Return the [X, Y] coordinate for the center point of the cell that contains the specified text.  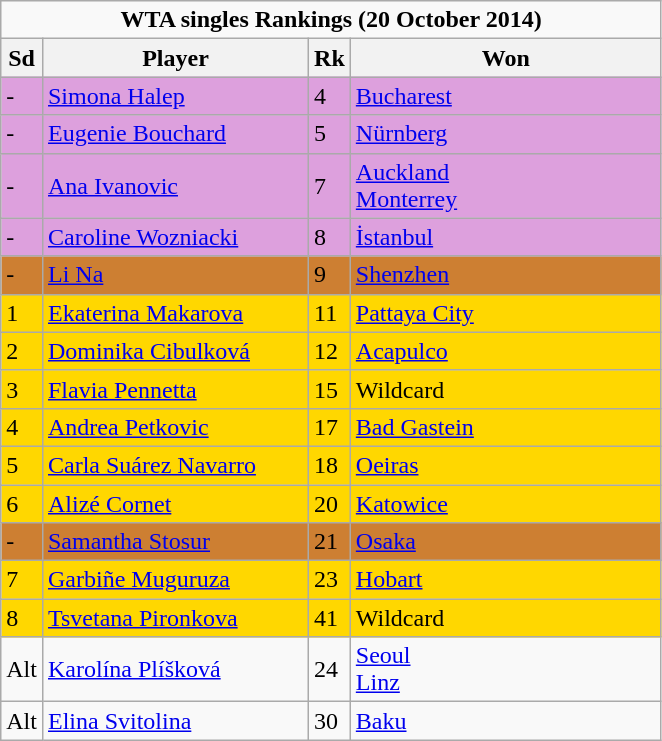
Andrea Petkovic [175, 427]
Simona Halep [175, 96]
WTA singles Rankings (20 October 2014) [332, 20]
18 [330, 465]
Tsvetana Pironkova [175, 618]
Player [175, 58]
20 [330, 503]
Won [506, 58]
Ana Ivanovic [175, 186]
Flavia Pennetta [175, 389]
24 [330, 670]
Oeiras [506, 465]
Nürnberg [506, 134]
Carla Suárez Navarro [175, 465]
Alizé Cornet [175, 503]
Acapulco [506, 351]
11 [330, 313]
3 [22, 389]
Osaka [506, 542]
Seoul Linz [506, 670]
23 [330, 580]
17 [330, 427]
12 [330, 351]
İstanbul [506, 237]
21 [330, 542]
9 [330, 275]
Eugenie Bouchard [175, 134]
Elina Svitolina [175, 721]
1 [22, 313]
30 [330, 721]
Karolína Plíšková [175, 670]
6 [22, 503]
41 [330, 618]
2 [22, 351]
Samantha Stosur [175, 542]
Hobart [506, 580]
Ekaterina Makarova [175, 313]
Auckland Monterrey [506, 186]
Baku [506, 721]
Dominika Cibulková [175, 351]
15 [330, 389]
Sd [22, 58]
Bad Gastein [506, 427]
Garbiñe Muguruza [175, 580]
Rk [330, 58]
Pattaya City [506, 313]
Katowice [506, 503]
Li Na [175, 275]
Shenzhen [506, 275]
Caroline Wozniacki [175, 237]
Bucharest [506, 96]
